Return the (x, y) coordinate for the center point of the cell that contains the specified text.  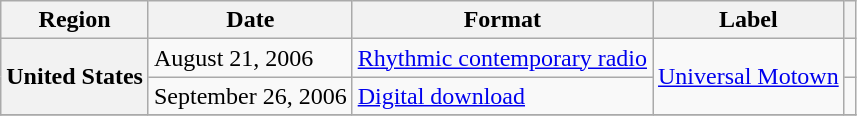
September 26, 2006 (250, 96)
August 21, 2006 (250, 58)
Date (250, 20)
Universal Motown (748, 77)
Digital download (502, 96)
United States (75, 77)
Format (502, 20)
Rhythmic contemporary radio (502, 58)
Label (748, 20)
Region (75, 20)
